Detect which cell encompasses the target text, then output its [x, y] center coordinate. 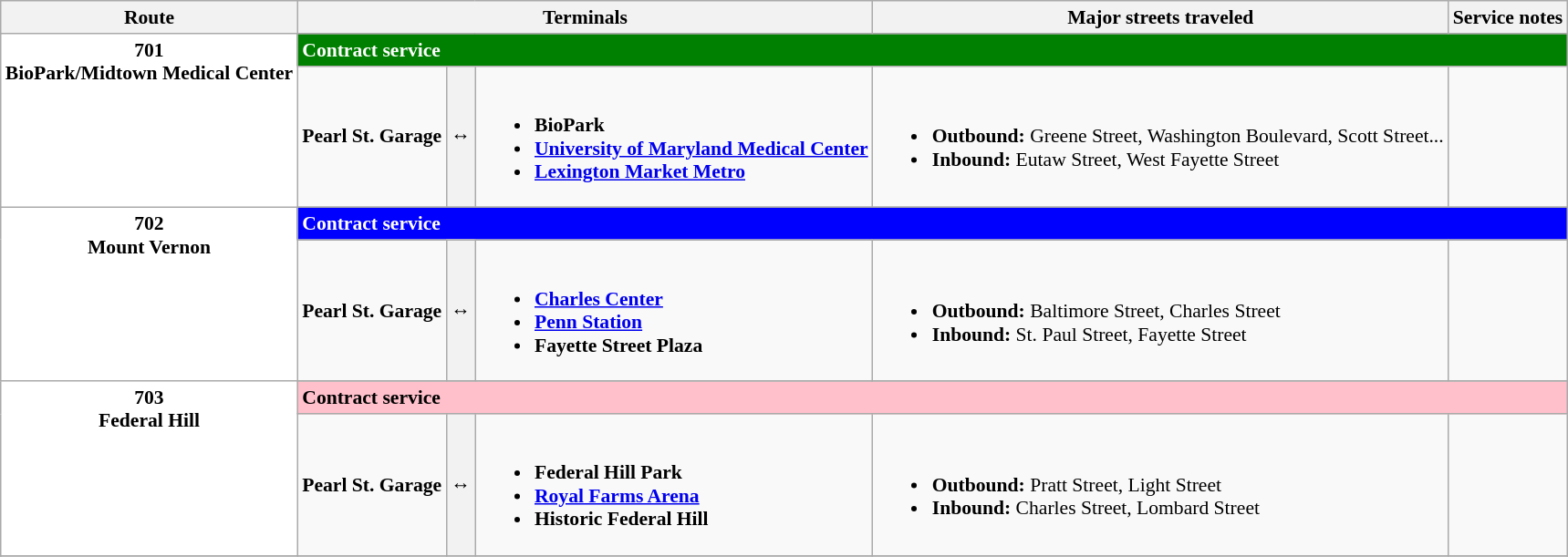
Outbound: Greene Street, Washington Boulevard, Scott Street...Inbound: Eutaw Street, West Fayette Street [1160, 137]
Charles CenterPenn StationFayette Street Plaza [674, 310]
Route [150, 17]
Terminals [586, 17]
Federal Hill ParkRoyal Farms ArenaHistoric Federal Hill [674, 485]
Outbound: Pratt Street, Light StreetInbound: Charles Street, Lombard Street [1160, 485]
BioParkUniversity of Maryland Medical CenterLexington Market Metro [674, 137]
703 Federal Hill [150, 469]
702 Mount Vernon [150, 295]
Service notes [1509, 17]
Major streets traveled [1160, 17]
Outbound: Baltimore Street, Charles StreetInbound: St. Paul Street, Fayette Street [1160, 310]
701 BioPark/Midtown Medical Center [150, 120]
